Locate the cell with the specified text and output its [X, Y] center coordinate. 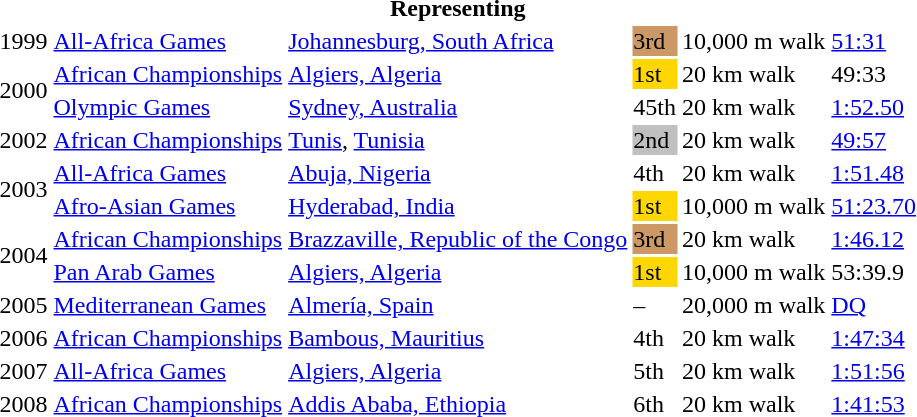
Abuja, Nigeria [458, 173]
Sydney, Australia [458, 107]
Johannesburg, South Africa [458, 41]
Bambous, Mauritius [458, 338]
Almería, Spain [458, 305]
– [655, 305]
Mediterranean Games [168, 305]
Hyderabad, India [458, 206]
2nd [655, 140]
Tunis, Tunisia [458, 140]
Brazzaville, Republic of the Congo [458, 239]
45th [655, 107]
Afro-Asian Games [168, 206]
Pan Arab Games [168, 272]
5th [655, 371]
20,000 m walk [754, 305]
Olympic Games [168, 107]
